Return the (X, Y) coordinate for the center point of the cell that contains the specified text.  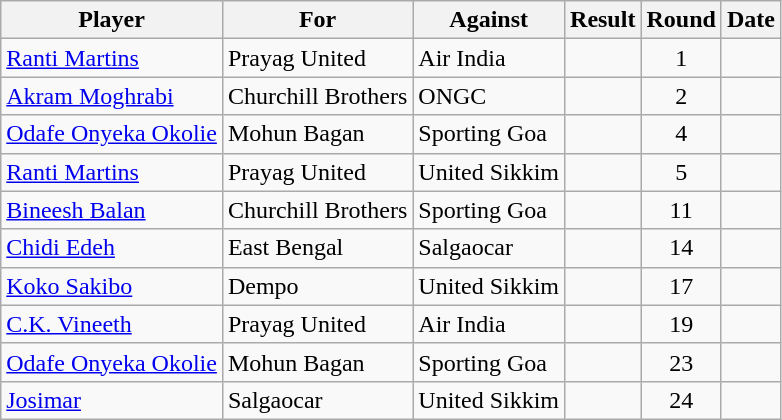
4 (681, 134)
Date (750, 20)
2 (681, 96)
C.K. Vineeth (112, 324)
Akram Moghrabi (112, 96)
Player (112, 20)
For (317, 20)
ONGC (489, 96)
1 (681, 58)
5 (681, 172)
Chidi Edeh (112, 248)
11 (681, 210)
Result (603, 20)
23 (681, 362)
14 (681, 248)
17 (681, 286)
East Bengal (317, 248)
Round (681, 20)
Josimar (112, 400)
19 (681, 324)
Dempo (317, 286)
Against (489, 20)
Bineesh Balan (112, 210)
24 (681, 400)
Koko Sakibo (112, 286)
